Detect which cell encompasses the target text, then output its (X, Y) center coordinate. 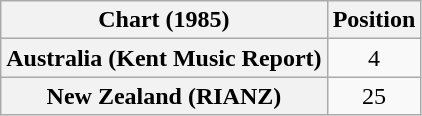
New Zealand (RIANZ) (164, 96)
Australia (Kent Music Report) (164, 58)
25 (374, 96)
Chart (1985) (164, 20)
4 (374, 58)
Position (374, 20)
